Scan for the cell matching the given text and deliver its [X, Y] coordinate at center. 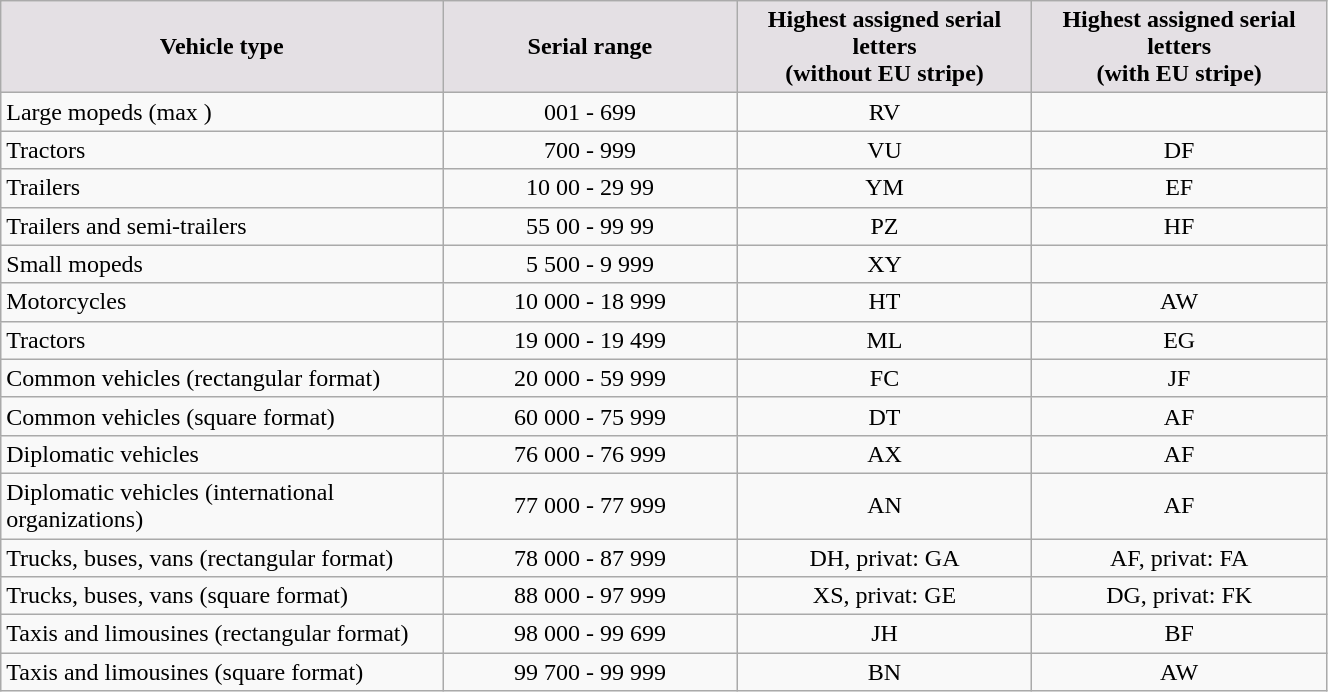
Trailers and semi-trailers [222, 226]
Serial range [590, 47]
HT [884, 302]
BF [1180, 634]
XY [884, 264]
DH, privat: GA [884, 557]
Common vehicles (rectangular format) [222, 378]
20 000 - 59 999 [590, 378]
78 000 - 87 999 [590, 557]
RV [884, 112]
5 500 - 9 999 [590, 264]
Small mopeds [222, 264]
ML [884, 340]
EF [1180, 188]
99 700 - 99 999 [590, 672]
XS, privat: GE [884, 596]
Highest assigned serial letters (with EU stripe) [1180, 47]
HF [1180, 226]
Taxis and limousines (rectangular format) [222, 634]
Trailers [222, 188]
JH [884, 634]
JF [1180, 378]
PZ [884, 226]
001 - 699 [590, 112]
YM [884, 188]
EG [1180, 340]
76 000 - 76 999 [590, 454]
AX [884, 454]
Trucks, buses, vans (rectangular format) [222, 557]
Common vehicles (square format) [222, 416]
DT [884, 416]
FC [884, 378]
BN [884, 672]
60 000 - 75 999 [590, 416]
19 000 - 19 499 [590, 340]
Diplomatic vehicles [222, 454]
10 00 - 29 99 [590, 188]
88 000 - 97 999 [590, 596]
DF [1180, 150]
Diplomatic vehicles (international organizations) [222, 506]
Taxis and limousines (square format) [222, 672]
Vehicle type [222, 47]
DG, privat: FK [1180, 596]
55 00 - 99 99 [590, 226]
Large mopeds (max ) [222, 112]
700 - 999 [590, 150]
Motorcycles [222, 302]
77 000 - 77 999 [590, 506]
Trucks, buses, vans (square format) [222, 596]
98 000 - 99 699 [590, 634]
AF, privat: FA [1180, 557]
VU [884, 150]
Highest assigned serial letters (without EU stripe) [884, 47]
AN [884, 506]
10 000 - 18 999 [590, 302]
